For the text-containing cell, return its midpoint in [x, y] coordinate format. 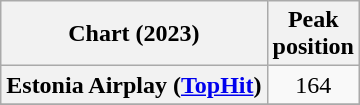
164 [313, 85]
Peakposition [313, 34]
Estonia Airplay (TopHit) [134, 85]
Chart (2023) [134, 34]
